Scan for the cell matching the given text and deliver its (x, y) coordinate at center. 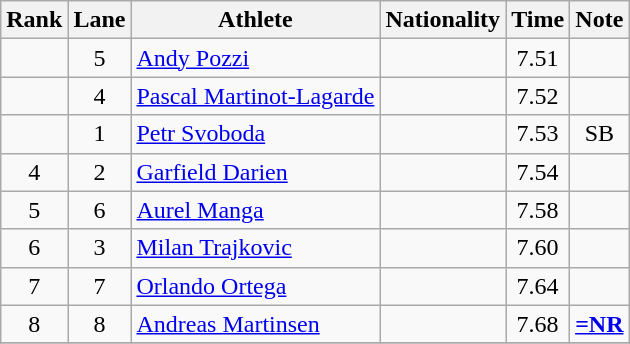
2 (100, 172)
7.68 (538, 324)
Andreas Martinsen (256, 324)
Nationality (443, 20)
7.51 (538, 58)
7.52 (538, 96)
Aurel Manga (256, 210)
Time (538, 20)
Rank (34, 20)
Pascal Martinot-Lagarde (256, 96)
Note (600, 20)
Lane (100, 20)
7.54 (538, 172)
7.60 (538, 248)
7.53 (538, 134)
7.64 (538, 286)
7.58 (538, 210)
Andy Pozzi (256, 58)
3 (100, 248)
1 (100, 134)
Garfield Darien (256, 172)
Milan Trajkovic (256, 248)
=NR (600, 324)
Petr Svoboda (256, 134)
Athlete (256, 20)
Orlando Ortega (256, 286)
SB (600, 134)
